Identify which cell holds the provided text, then report its (x, y) central coordinate. 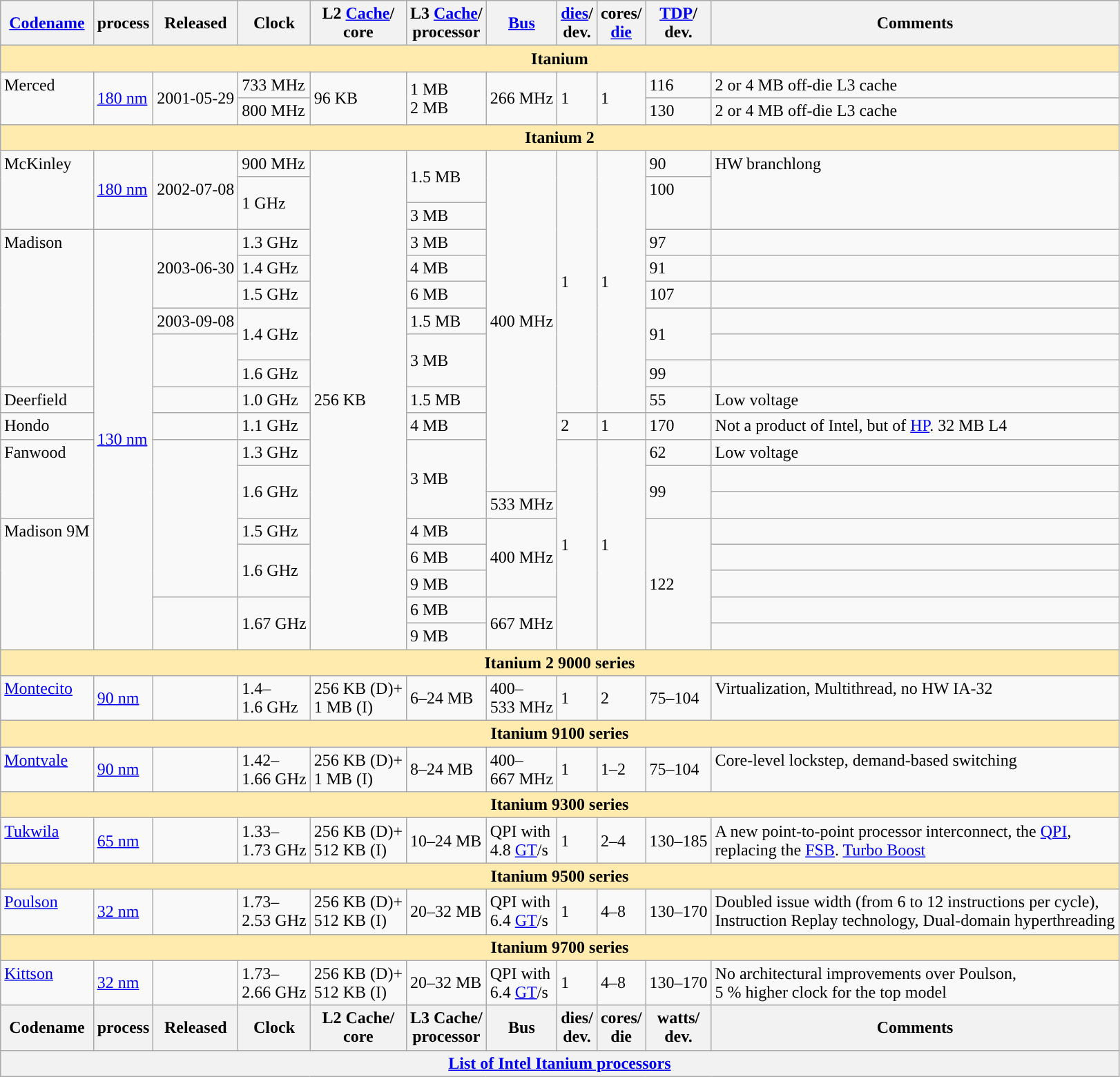
2–4 (621, 841)
Itanium 9700 series (559, 947)
Itanium 2 (559, 137)
2003-06-30 (196, 269)
Virtualization, Multithread, no HW IA-32 (915, 699)
400–667 MHz (521, 769)
Tukwila (47, 841)
667 MHz (521, 623)
97 (678, 242)
Kittson (47, 983)
122 (678, 583)
6–24 MB (446, 699)
TDP/dev. (678, 23)
Montecito (47, 699)
130–185 (678, 841)
65 nm (123, 841)
Madison (47, 308)
10–24 MB (446, 841)
Itanium 9100 series (559, 734)
1.73–2.66 GHz (274, 983)
90 (678, 164)
800 MHz (274, 111)
130 (678, 111)
Montvale (47, 769)
1 MB2 MB (446, 98)
McKinley (47, 189)
Itanium 9500 series (559, 876)
266 MHz (521, 98)
107 (678, 295)
1.4–1.6 GHz (274, 699)
256 KB (358, 400)
130 nm (123, 439)
1.0 GHz (274, 400)
Itanium (559, 59)
Hondo (47, 426)
116 (678, 85)
2003-09-08 (196, 321)
Not a product of Intel, but of HP. 32 MB L4 (915, 426)
100 (678, 189)
533 MHz (521, 505)
2001-05-29 (196, 98)
1.33–1.73 GHz (274, 841)
watts/dev. (678, 1027)
Itanium 9300 series (559, 805)
2002-07-08 (196, 189)
Poulson (47, 911)
1–2 (621, 769)
Fanwood (47, 478)
62 (678, 452)
1.42–1.66 GHz (274, 769)
QPI with4.8 GT/s (521, 841)
1 GHz (274, 203)
Madison 9M (47, 583)
900 MHz (274, 164)
Core-level lockstep, demand-based switching (915, 769)
Merced (47, 98)
1.67 GHz (274, 623)
A new point-to-point processor interconnect, the QPI,replacing the FSB. Turbo Boost (915, 841)
733 MHz (274, 85)
1.1 GHz (274, 426)
55 (678, 400)
Doubled issue width (from 6 to 12 instructions per cycle),Instruction Replay technology, Dual-domain hyperthreading (915, 911)
List of Intel Itanium processors (559, 1063)
HW branchlong (915, 189)
Deerfield (47, 400)
8–24 MB (446, 769)
400–533 MHz (521, 699)
Itanium 2 9000 series (559, 662)
96 KB (358, 98)
170 (678, 426)
No architectural improvements over Poulson,5 % higher clock for the top model (915, 983)
1.73–2.53 GHz (274, 911)
